Return the [x, y] coordinate for the center point of the cell that contains the specified text.  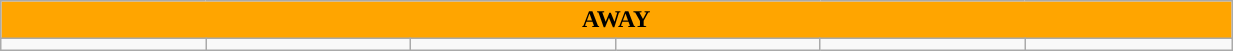
AWAY [616, 20]
